Identify which cell holds the provided text, then report its (X, Y) central coordinate. 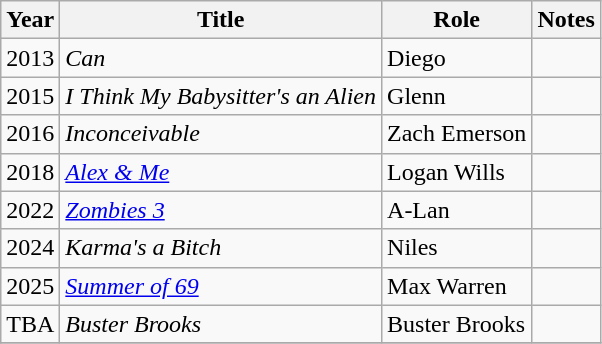
Niles (457, 248)
2016 (30, 134)
Glenn (457, 96)
2013 (30, 58)
Karma's a Bitch (221, 248)
2024 (30, 248)
Can (221, 58)
2025 (30, 286)
2015 (30, 96)
I Think My Babysitter's an Alien (221, 96)
Summer of 69 (221, 286)
Diego (457, 58)
2018 (30, 172)
2022 (30, 210)
Title (221, 20)
Logan Wills (457, 172)
Inconceivable (221, 134)
TBA (30, 324)
Alex & Me (221, 172)
Max Warren (457, 286)
Role (457, 20)
Zombies 3 (221, 210)
Year (30, 20)
A-Lan (457, 210)
Zach Emerson (457, 134)
Notes (566, 20)
